For the text-containing cell, return its midpoint in (X, Y) coordinate format. 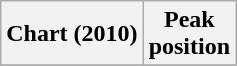
Chart (2010) (72, 34)
Peakposition (189, 34)
